Identify which cell holds the provided text, then report its (X, Y) central coordinate. 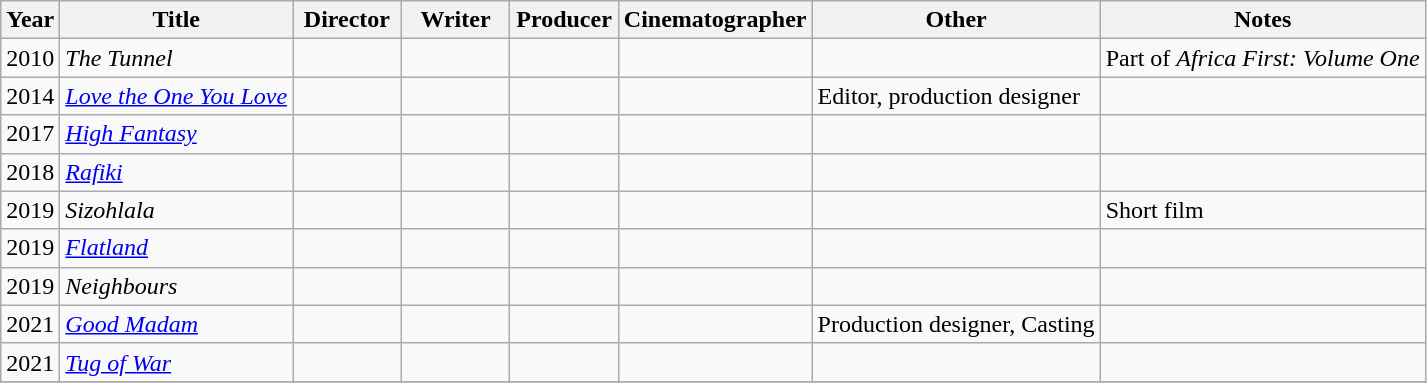
Love the One You Love (176, 96)
Editor, production designer (956, 96)
Cinematographer (715, 20)
2017 (30, 134)
Part of Africa First: Volume One (1262, 58)
Production designer, Casting (956, 324)
Sizohlala (176, 210)
Writer (456, 20)
High Fantasy (176, 134)
Director (348, 20)
Notes (1262, 20)
The Tunnel (176, 58)
2014 (30, 96)
Flatland (176, 248)
Rafiki (176, 172)
Neighbours (176, 286)
Title (176, 20)
2018 (30, 172)
Producer (564, 20)
Short film (1262, 210)
Good Madam (176, 324)
Year (30, 20)
Tug of War (176, 362)
2010 (30, 58)
Other (956, 20)
